For the text-containing cell, return its midpoint in [X, Y] coordinate format. 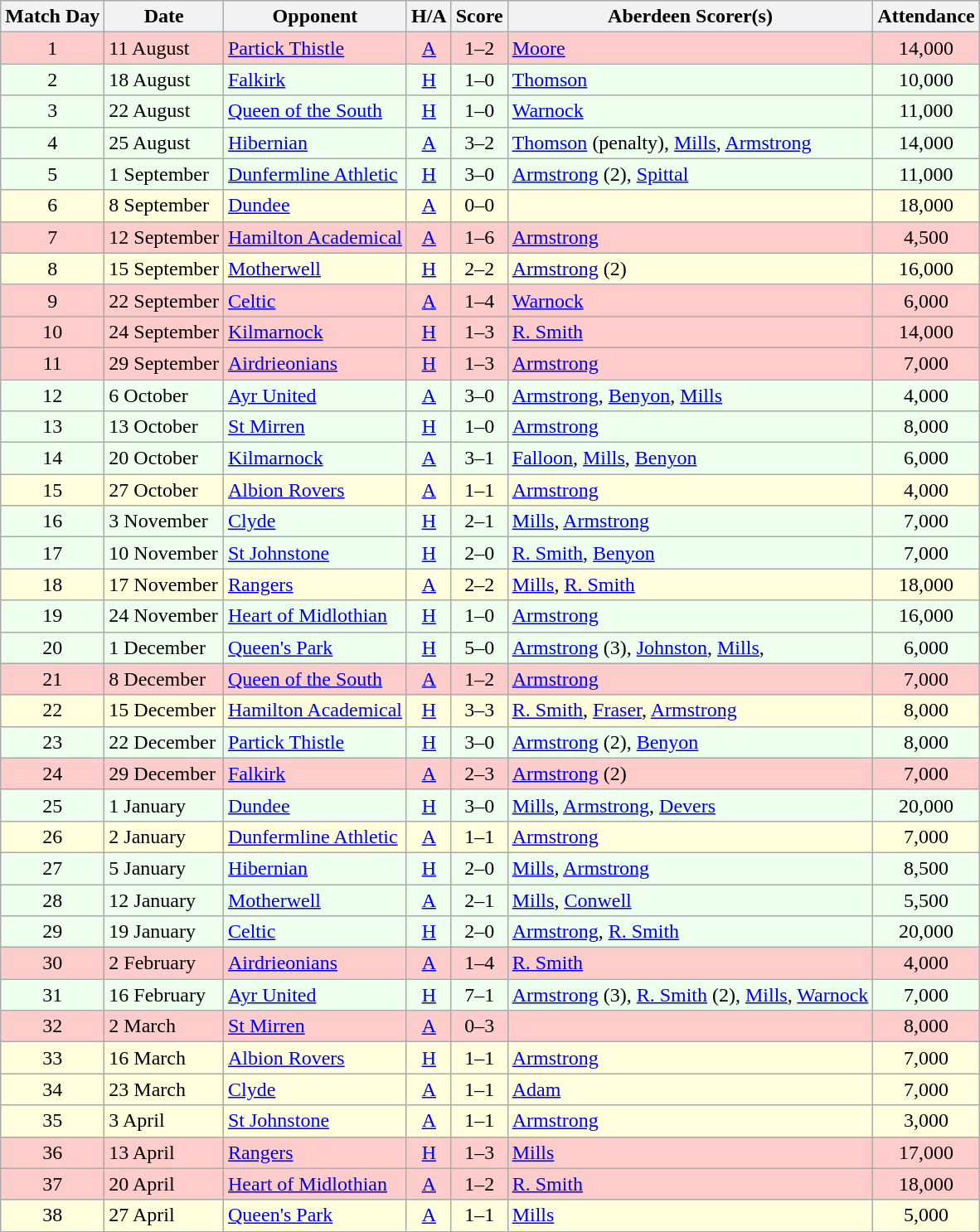
1 December [164, 648]
Falloon, Mills, Benyon [690, 458]
15 September [164, 269]
27 October [164, 490]
1 January [164, 805]
33 [53, 1058]
18 [53, 584]
20 [53, 648]
28 [53, 900]
8 [53, 269]
17 November [164, 584]
30 [53, 963]
R. Smith, Fraser, Armstrong [690, 711]
Armstrong (2), Spittal [690, 174]
2 [53, 80]
24 November [164, 616]
16 March [164, 1058]
7–1 [479, 995]
17,000 [926, 1152]
11 August [164, 48]
10,000 [926, 80]
3,000 [926, 1121]
14 [53, 458]
25 [53, 805]
29 December [164, 774]
15 December [164, 711]
Mills, Conwell [690, 900]
20 April [164, 1184]
12 January [164, 900]
Score [479, 17]
Mills, Armstrong, Devers [690, 805]
12 September [164, 237]
37 [53, 1184]
22 [53, 711]
19 [53, 616]
2 March [164, 1026]
Armstrong, Benyon, Mills [690, 395]
7 [53, 237]
20 October [164, 458]
15 [53, 490]
13 [53, 427]
16 [53, 521]
31 [53, 995]
1 [53, 48]
Match Day [53, 17]
13 October [164, 427]
17 [53, 553]
Armstrong (3), Johnston, Mills, [690, 648]
3 April [164, 1121]
13 April [164, 1152]
3 November [164, 521]
23 [53, 742]
Thomson (penalty), Mills, Armstrong [690, 143]
Attendance [926, 17]
10 November [164, 553]
6 [53, 206]
0–3 [479, 1026]
24 September [164, 332]
5 [53, 174]
32 [53, 1026]
1 September [164, 174]
1–6 [479, 237]
26 [53, 837]
9 [53, 300]
0–0 [479, 206]
3 [53, 111]
5 January [164, 868]
8 December [164, 679]
Armstrong (2), Benyon [690, 742]
8,500 [926, 868]
25 August [164, 143]
27 April [164, 1215]
10 [53, 332]
23 March [164, 1089]
22 December [164, 742]
H/A [429, 17]
2–3 [479, 774]
21 [53, 679]
38 [53, 1215]
24 [53, 774]
Mills, R. Smith [690, 584]
Armstrong, R. Smith [690, 932]
3–1 [479, 458]
29 [53, 932]
19 January [164, 932]
8 September [164, 206]
Armstrong (3), R. Smith (2), Mills, Warnock [690, 995]
16 February [164, 995]
27 [53, 868]
2 February [164, 963]
Adam [690, 1089]
36 [53, 1152]
Moore [690, 48]
22 September [164, 300]
Date [164, 17]
5,500 [926, 900]
35 [53, 1121]
18 August [164, 80]
5,000 [926, 1215]
3–2 [479, 143]
Opponent [315, 17]
34 [53, 1089]
12 [53, 395]
Aberdeen Scorer(s) [690, 17]
29 September [164, 363]
5–0 [479, 648]
4 [53, 143]
11 [53, 363]
4,500 [926, 237]
22 August [164, 111]
3–3 [479, 711]
2 January [164, 837]
R. Smith, Benyon [690, 553]
6 October [164, 395]
Thomson [690, 80]
